For the text-containing cell, return its midpoint in [X, Y] coordinate format. 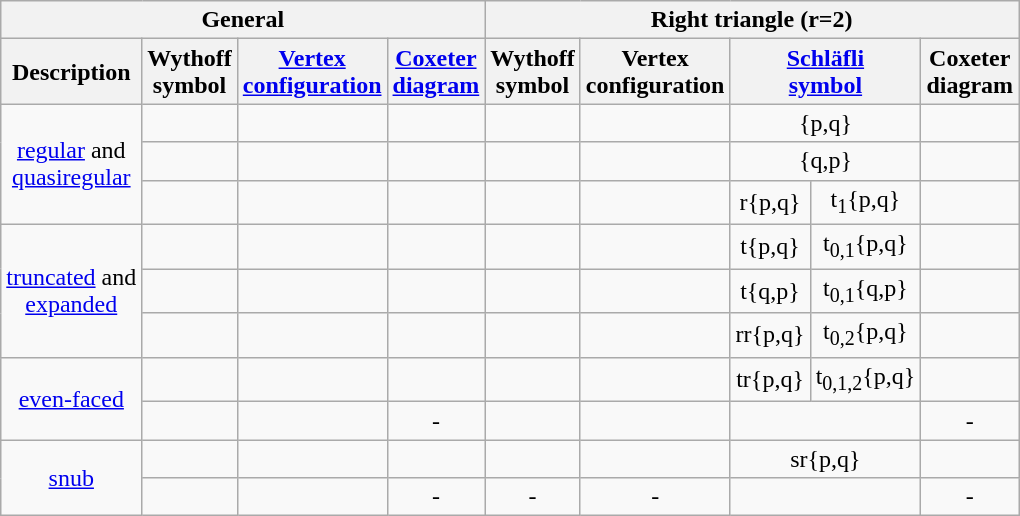
Right triangle (r=2) [752, 20]
even-faced [72, 398]
General [243, 20]
sr{p,q} [826, 459]
r{p,q} [770, 202]
{q,p} [826, 161]
t0,1,2{p,q} [866, 379]
snub [72, 478]
rr{p,q} [770, 335]
{p,q} [826, 123]
Description [72, 72]
t0,2{p,q} [866, 335]
t0,1{q,p} [866, 291]
tr{p,q} [770, 379]
t1{p,q} [866, 202]
truncated andexpanded [72, 290]
t{p,q} [770, 246]
t{q,p} [770, 291]
regular andquasiregular [72, 164]
t0,1{p,q} [866, 246]
Schläflisymbol [826, 72]
